Provide the [x, y] coordinate of the cell's center where the given text is located.  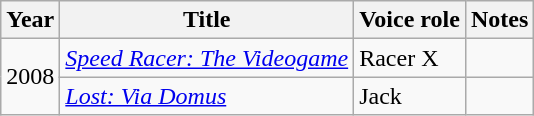
Title [207, 20]
Racer X [410, 58]
Jack [410, 96]
Lost: Via Domus [207, 96]
Speed Racer: The Videogame [207, 58]
Year [30, 20]
2008 [30, 77]
Notes [499, 20]
Voice role [410, 20]
